Search for the cell housing the specified text and yield its (X, Y) center coordinate. 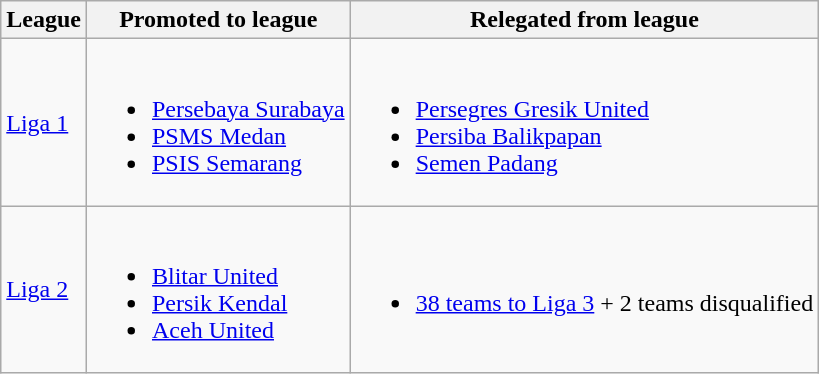
Persebaya SurabayaPSMS MedanPSIS Semarang (218, 122)
Promoted to league (218, 20)
38 teams to Liga 3 + 2 teams disqualified (584, 290)
Liga 1 (44, 122)
Relegated from league (584, 20)
Blitar UnitedPersik KendalAceh United (218, 290)
League (44, 20)
Persegres Gresik UnitedPersiba BalikpapanSemen Padang (584, 122)
Liga 2 (44, 290)
